Output the [x, y] coordinate of the center of the cell containing the given text.  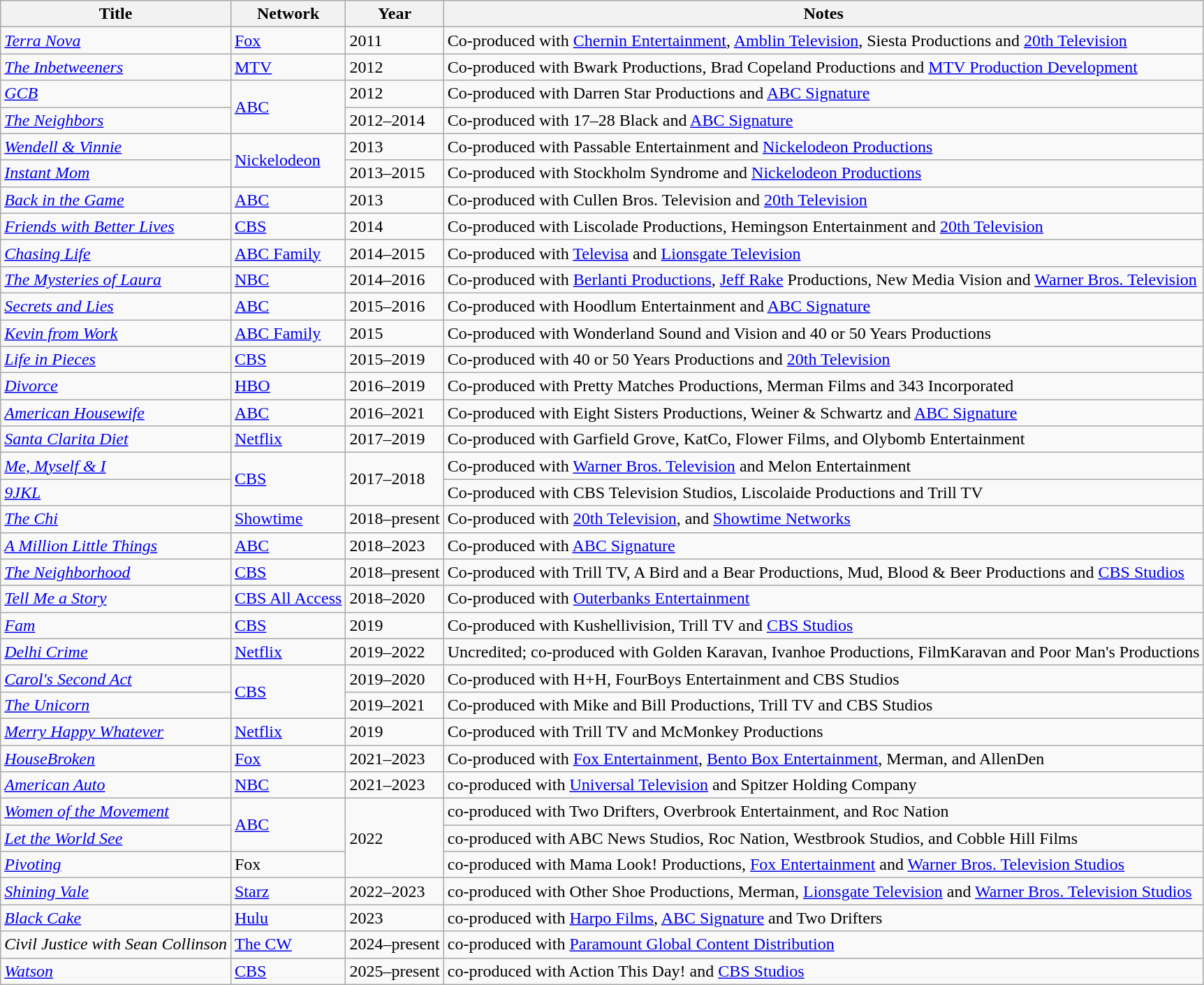
2014–2015 [395, 253]
2022 [395, 838]
2015 [395, 333]
co-produced with Paramount Global Content Distribution [823, 944]
Co-produced with Pretty Matches Productions, Merman Films and 343 Incorporated [823, 386]
Civil Justice with Sean Collinson [116, 944]
2019–2022 [395, 652]
Year [395, 14]
The Chi [116, 519]
2024–present [395, 944]
Let the World See [116, 838]
2014 [395, 226]
GCB [116, 94]
Co-produced with Bwark Productions, Brad Copeland Productions and MTV Production Development [823, 67]
Santa Clarita Diet [116, 439]
Shining Vale [116, 891]
co-produced with Two Drifters, Overbrook Entertainment, and Roc Nation [823, 812]
MTV [288, 67]
Notes [823, 14]
Instant Mom [116, 173]
Uncredited; co-produced with Golden Karavan, Ivanhoe Productions, FilmKaravan and Poor Man's Productions [823, 652]
co-produced with Harpo Films, ABC Signature and Two Drifters [823, 918]
Co-produced with Warner Bros. Television and Melon Entertainment [823, 466]
HBO [288, 386]
Co-produced with Garfield Grove, KatCo, Flower Films, and Olybomb Entertainment [823, 439]
Co-produced with Trill TV, A Bird and a Bear Productions, Mud, Blood & Beer Productions and CBS Studios [823, 572]
2012–2014 [395, 120]
Back in the Game [116, 200]
Carol's Second Act [116, 678]
Co-produced with CBS Television Studios, Liscolaide Productions and Trill TV [823, 492]
Starz [288, 891]
2022–2023 [395, 891]
Merry Happy Whatever [116, 731]
A Million Little Things [116, 546]
Co-produced with Televisa and Lionsgate Television [823, 253]
2025–present [395, 971]
Life in Pieces [116, 360]
Title [116, 14]
Chasing Life [116, 253]
Showtime [288, 519]
Wendell & Vinnie [116, 147]
The Neighbors [116, 120]
Hulu [288, 918]
Co-produced with Eight Sisters Productions, Weiner & Schwartz and ABC Signature [823, 413]
Co-produced with Wonderland Sound and Vision and 40 or 50 Years Productions [823, 333]
Co-produced with Fox Entertainment, Bento Box Entertainment, Merman, and AllenDen [823, 758]
Divorce [116, 386]
Co-produced with Kushellivision, Trill TV and CBS Studios [823, 625]
Tell Me a Story [116, 599]
2014–2016 [395, 279]
co-produced with Mama Look! Productions, Fox Entertainment and Warner Bros. Television Studios [823, 865]
Co-produced with H+H, FourBoys Entertainment and CBS Studios [823, 678]
Network [288, 14]
The Inbetweeners [116, 67]
Co-produced with Trill TV and McMonkey Productions [823, 731]
Co-produced with Chernin Entertainment, Amblin Television, Siesta Productions and 20th Television [823, 41]
co-produced with ABC News Studios, Roc Nation, Westbrook Studios, and Cobble Hill Films [823, 838]
Fam [116, 625]
Black Cake [116, 918]
Pivoting [116, 865]
Nickelodeon [288, 160]
2016–2019 [395, 386]
2015–2016 [395, 306]
2011 [395, 41]
2018–2020 [395, 599]
Watson [116, 971]
2023 [395, 918]
Friends with Better Lives [116, 226]
Kevin from Work [116, 333]
co-produced with Universal Television and Spitzer Holding Company [823, 785]
Co-produced with Berlanti Productions, Jeff Rake Productions, New Media Vision and Warner Bros. Television [823, 279]
HouseBroken [116, 758]
Secrets and Lies [116, 306]
American Auto [116, 785]
Co-produced with 20th Television, and Showtime Networks [823, 519]
9JKL [116, 492]
Me, Myself & I [116, 466]
co-produced with Other Shoe Productions, Merman, Lionsgate Television and Warner Bros. Television Studios [823, 891]
CBS All Access [288, 599]
2019–2021 [395, 705]
Co-produced with Liscolade Productions, Hemingson Entertainment and 20th Television [823, 226]
The Mysteries of Laura [116, 279]
2019–2020 [395, 678]
Co-produced with Cullen Bros. Television and 20th Television [823, 200]
The Neighborhood [116, 572]
Co-produced with Stockholm Syndrome and Nickelodeon Productions [823, 173]
Terra Nova [116, 41]
2018–2023 [395, 546]
2017–2018 [395, 479]
The CW [288, 944]
2015–2019 [395, 360]
Co-produced with Hoodlum Entertainment and ABC Signature [823, 306]
Co-produced with 17–28 Black and ABC Signature [823, 120]
Co-produced with Passable Entertainment and Nickelodeon Productions [823, 147]
The Unicorn [116, 705]
2017–2019 [395, 439]
2013–2015 [395, 173]
Co-produced with Darren Star Productions and ABC Signature [823, 94]
Delhi Crime [116, 652]
Co-produced with 40 or 50 Years Productions and 20th Television [823, 360]
2016–2021 [395, 413]
American Housewife [116, 413]
Women of the Movement [116, 812]
Co-produced with Outerbanks Entertainment [823, 599]
Co-produced with Mike and Bill Productions, Trill TV and CBS Studios [823, 705]
Co-produced with ABC Signature [823, 546]
co-produced with Action This Day! and CBS Studios [823, 971]
